Capture the cell that displays the provided text and extract its (x, y) central coordinate. 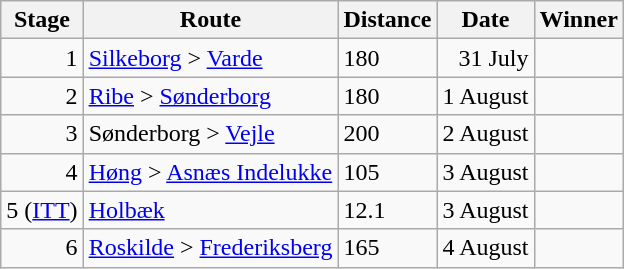
200 (388, 134)
3 (42, 134)
5 (ITT) (42, 210)
2 August (486, 134)
31 July (486, 58)
6 (42, 248)
165 (388, 248)
Route (210, 20)
Date (486, 20)
105 (388, 172)
Stage (42, 20)
1 August (486, 96)
12.1 (388, 210)
1 (42, 58)
Høng > Asnæs Indelukke (210, 172)
Sønderborg > Vejle (210, 134)
Ribe > Sønderborg (210, 96)
4 (42, 172)
Roskilde > Frederiksberg (210, 248)
Holbæk (210, 210)
Winner (578, 20)
Distance (388, 20)
4 August (486, 248)
2 (42, 96)
Silkeborg > Varde (210, 58)
